From the cell containing the given text, extract its center point as [x, y] coordinate. 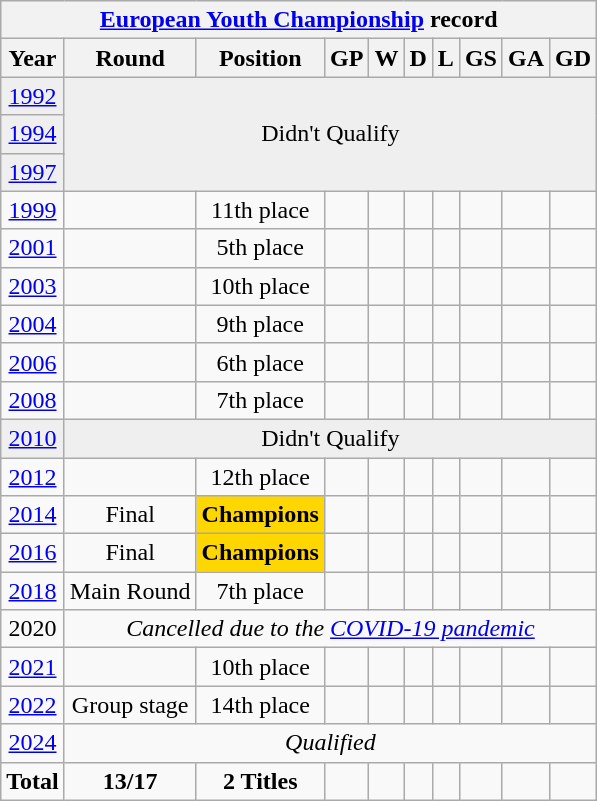
2 Titles [260, 781]
GS [480, 58]
2016 [33, 553]
2004 [33, 324]
2021 [33, 667]
Qualified [330, 743]
2014 [33, 515]
1999 [33, 210]
Cancelled due to the COVID-19 pandemic [330, 629]
13/17 [130, 781]
Position [260, 58]
GD [574, 58]
1994 [33, 134]
11th place [260, 210]
Group stage [130, 705]
L [446, 58]
2012 [33, 477]
Round [130, 58]
2001 [33, 248]
2018 [33, 591]
9th place [260, 324]
2022 [33, 705]
1992 [33, 96]
12th place [260, 477]
2024 [33, 743]
2003 [33, 286]
2008 [33, 400]
6th place [260, 362]
5th place [260, 248]
14th place [260, 705]
Year [33, 58]
Total [33, 781]
2020 [33, 629]
W [386, 58]
2010 [33, 438]
European Youth Championship record [299, 20]
GA [526, 58]
D [418, 58]
2006 [33, 362]
GP [346, 58]
1997 [33, 172]
Main Round [130, 591]
